Search for the cell housing the specified text and yield its [X, Y] center coordinate. 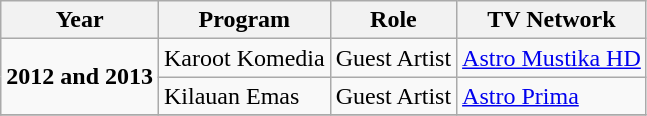
Astro Prima [552, 96]
Role [393, 20]
Program [245, 20]
Kilauan Emas [245, 96]
2012 and 2013 [80, 77]
Astro Mustika HD [552, 58]
Karoot Komedia [245, 58]
TV Network [552, 20]
Year [80, 20]
